Capture the cell that displays the provided text and extract its (x, y) central coordinate. 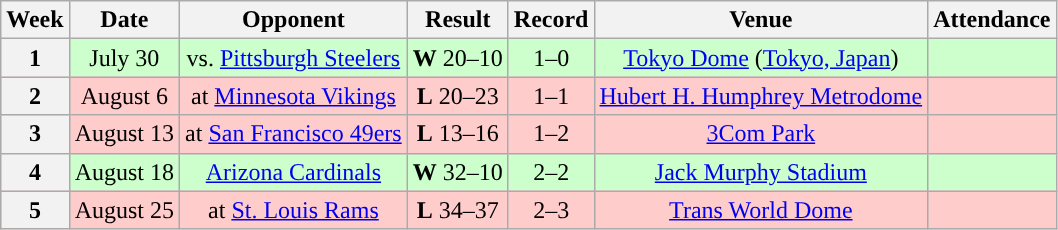
4 (35, 172)
Trans World Dome (761, 210)
at San Francisco 49ers (294, 134)
L 20–23 (458, 96)
Result (458, 20)
1 (35, 58)
August 13 (124, 134)
2–3 (551, 210)
Jack Murphy Stadium (761, 172)
W 32–10 (458, 172)
1–1 (551, 96)
August 25 (124, 210)
Week (35, 20)
5 (35, 210)
2 (35, 96)
Date (124, 20)
August 6 (124, 96)
at Minnesota Vikings (294, 96)
Record (551, 20)
Hubert H. Humphrey Metrodome (761, 96)
L 34–37 (458, 210)
at St. Louis Rams (294, 210)
L 13–16 (458, 134)
W 20–10 (458, 58)
3Com Park (761, 134)
1–0 (551, 58)
Tokyo Dome (Tokyo, Japan) (761, 58)
Venue (761, 20)
Opponent (294, 20)
2–2 (551, 172)
3 (35, 134)
August 18 (124, 172)
vs. Pittsburgh Steelers (294, 58)
July 30 (124, 58)
1–2 (551, 134)
Attendance (992, 20)
Arizona Cardinals (294, 172)
